Identify which cell holds the provided text, then report its [X, Y] central coordinate. 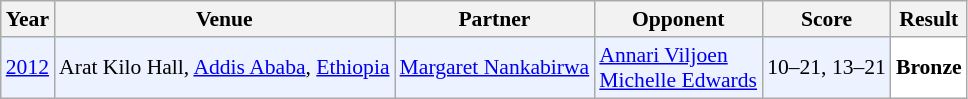
Annari Viljoen Michelle Edwards [678, 68]
Margaret Nankabirwa [495, 68]
Bronze [929, 68]
Venue [224, 19]
Result [929, 19]
Year [28, 19]
Opponent [678, 19]
Partner [495, 19]
Score [826, 19]
10–21, 13–21 [826, 68]
2012 [28, 68]
Arat Kilo Hall, Addis Ababa, Ethiopia [224, 68]
